Find where the given text appears and provide that cell's center as (X, Y) coordinate. 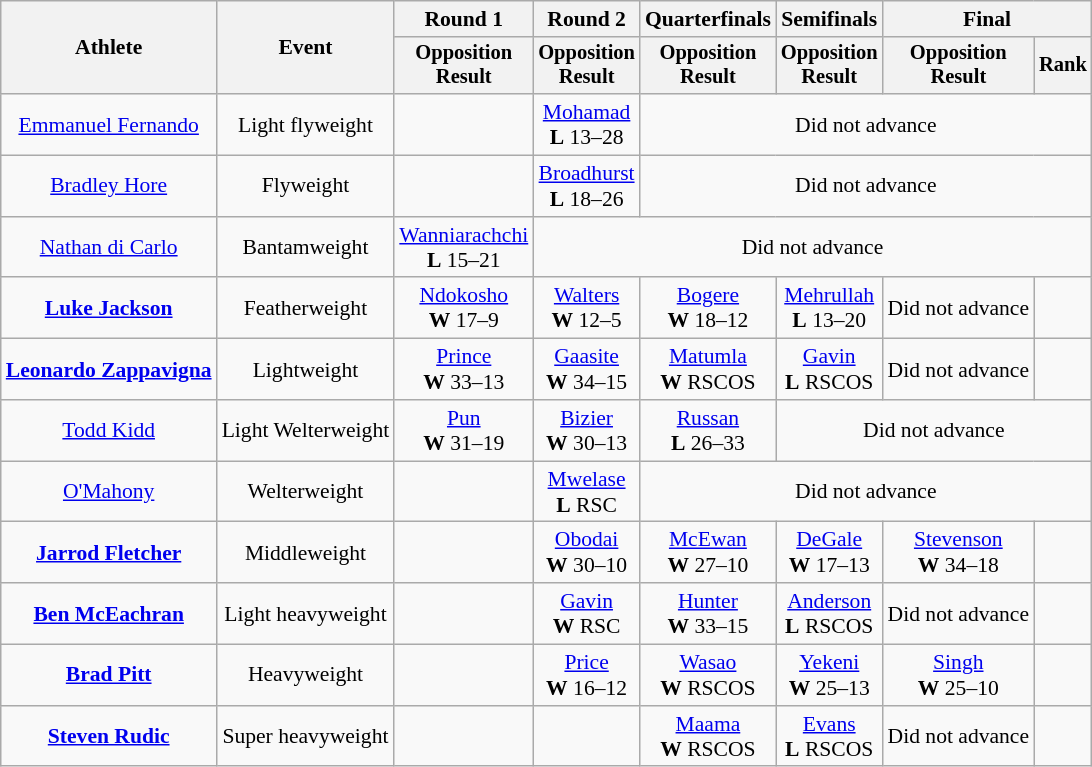
Bogere W 18–12 (708, 308)
Gavin L RSCOS (830, 370)
Yekeni W 25–13 (830, 676)
Bradley Hore (109, 186)
Quarterfinals (708, 19)
Rank (1063, 66)
Pun W 31–19 (464, 430)
Maama W RSCOS (708, 736)
Steven Rudic (109, 736)
Luke Jackson (109, 308)
Welterweight (306, 492)
Broadhurst L 18–26 (586, 186)
Round 2 (586, 19)
Matumla W RSCOS (708, 370)
Bantamweight (306, 248)
Light heavyweight (306, 614)
Leonardo Zappavigna (109, 370)
Brad Pitt (109, 676)
Super heavyweight (306, 736)
Anderson L RSCOS (830, 614)
Final (988, 19)
Todd Kidd (109, 430)
Ben McEachran (109, 614)
Hunter W 33–15 (708, 614)
Wasao W RSCOS (708, 676)
Wanniarachchi L 15–21 (464, 248)
Stevenson W 34–18 (959, 552)
O'Mahony (109, 492)
Featherweight (306, 308)
Singh W 25–10 (959, 676)
Emmanuel Fernando (109, 124)
Mwelase L RSC (586, 492)
Light Welterweight (306, 430)
Gavin W RSC (586, 614)
Russan L 26–33 (708, 430)
Ndokosho W 17–9 (464, 308)
Athlete (109, 48)
Evans L RSCOS (830, 736)
Obodai W 30–10 (586, 552)
Mohamad L 13–28 (586, 124)
Nathan di Carlo (109, 248)
McEwan W 27–10 (708, 552)
DeGale W 17–13 (830, 552)
Round 1 (464, 19)
Jarrod Fletcher (109, 552)
Bizier W 30–13 (586, 430)
Gaasite W 34–15 (586, 370)
Lightweight (306, 370)
Semifinals (830, 19)
Flyweight (306, 186)
Prince W 33–13 (464, 370)
Walters W 12–5 (586, 308)
Middleweight (306, 552)
Heavyweight (306, 676)
Price W 16–12 (586, 676)
Light flyweight (306, 124)
Event (306, 48)
Mehrullah L 13–20 (830, 308)
